Detect which cell encompasses the target text, then output its [x, y] center coordinate. 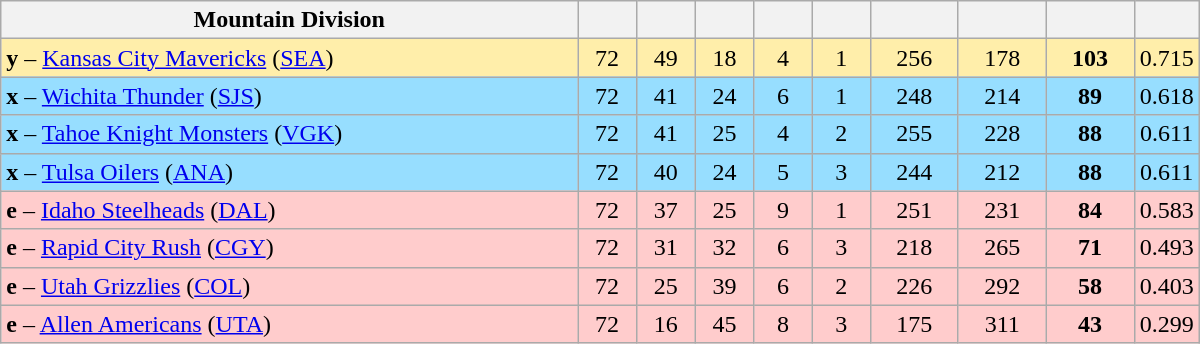
218 [914, 248]
248 [914, 96]
251 [914, 210]
0.299 [1166, 324]
x – Tahoe Knight Monsters (VGK) [290, 134]
x – Tulsa Oilers (ANA) [290, 172]
e – Idaho Steelheads (DAL) [290, 210]
256 [914, 58]
212 [1002, 172]
103 [1090, 58]
231 [1002, 210]
255 [914, 134]
0.493 [1166, 248]
58 [1090, 286]
e – Rapid City Rush (CGY) [290, 248]
y – Kansas City Mavericks (SEA) [290, 58]
31 [666, 248]
43 [1090, 324]
32 [724, 248]
37 [666, 210]
265 [1002, 248]
40 [666, 172]
8 [783, 324]
e – Allen Americans (UTA) [290, 324]
214 [1002, 96]
0.715 [1166, 58]
178 [1002, 58]
244 [914, 172]
9 [783, 210]
16 [666, 324]
175 [914, 324]
5 [783, 172]
49 [666, 58]
45 [724, 324]
311 [1002, 324]
226 [914, 286]
0.403 [1166, 286]
x – Wichita Thunder (SJS) [290, 96]
292 [1002, 286]
0.618 [1166, 96]
228 [1002, 134]
39 [724, 286]
71 [1090, 248]
Mountain Division [290, 20]
18 [724, 58]
e – Utah Grizzlies (COL) [290, 286]
89 [1090, 96]
84 [1090, 210]
0.583 [1166, 210]
